From the cell containing the given text, extract its center point as (x, y) coordinate. 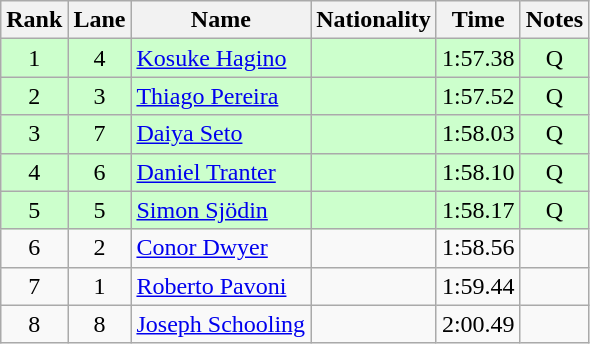
Kosuke Hagino (221, 58)
1:57.52 (478, 96)
1:57.38 (478, 58)
1:59.44 (478, 286)
1:58.10 (478, 172)
2:00.49 (478, 324)
Nationality (374, 20)
Conor Dwyer (221, 248)
Notes (554, 20)
Lane (100, 20)
Roberto Pavoni (221, 286)
1:58.17 (478, 210)
Rank (34, 20)
1:58.03 (478, 134)
1:58.56 (478, 248)
Daniel Tranter (221, 172)
Daiya Seto (221, 134)
Time (478, 20)
Simon Sjödin (221, 210)
Joseph Schooling (221, 324)
Thiago Pereira (221, 96)
Name (221, 20)
